Search for the cell housing the specified text and yield its (X, Y) center coordinate. 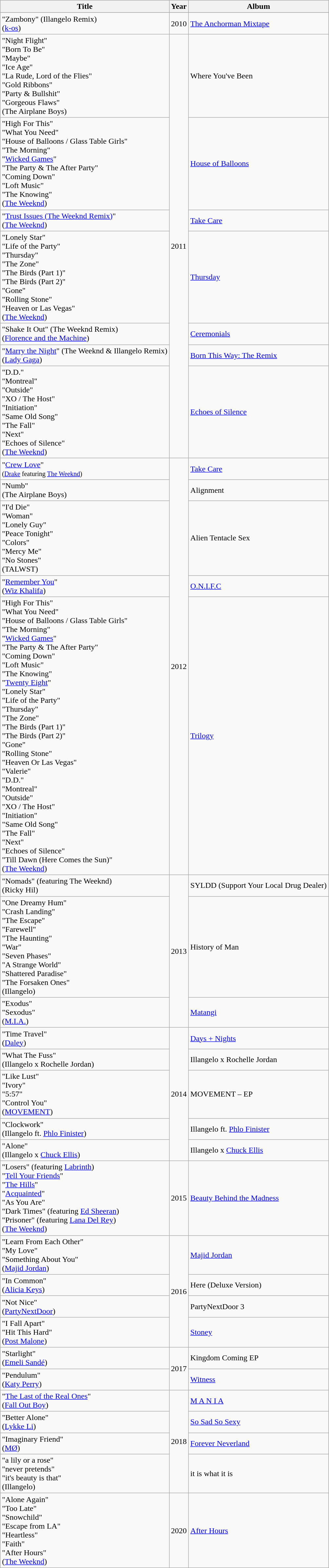
"a lily or a rose""never pretends""it's beauty is that"(Illangelo) (85, 1474)
"Learn From Each Other""My Love""Something About You"(Majid Jordan) (85, 1255)
"Trust Issues (The Weeknd Remix)"(The Weeknd) (85, 220)
"Starlight"(Emeli Sandé) (85, 1358)
The Anchorman Mixtape (258, 24)
2013 (179, 951)
Album (258, 7)
"Crew Love"(Drake featuring The Weeknd) (85, 469)
"I Fall Apart""Hit This Hard"(Post Malone) (85, 1332)
Kingdom Coming EP (258, 1358)
Days + Nights (258, 1038)
So Sad So Sexy (258, 1422)
it is what it is (258, 1474)
M A N I A (258, 1401)
Alien Tentacle Sex (258, 538)
"In Common"(Alicia Keys) (85, 1285)
Echoes of Silence (258, 412)
Majid Jordan (258, 1255)
Illangelo x Chuck Ellis (258, 1150)
2020 (179, 1530)
2016 (179, 1291)
"D.D.""Montreal""Outside""XO / The Host""Initiation""Same Old Song""The Fall""Next""Echoes of Silence"(The Weeknd) (85, 412)
Forever Neverland (258, 1444)
O.N.I.F.C (258, 586)
House of Balloons (258, 163)
"Not Nice"(PartyNextDoor) (85, 1307)
"Clockwork"(Illangelo ft. Phlo Finister) (85, 1129)
"Imaginary Friend"(MØ) (85, 1444)
Stoney (258, 1332)
"Remember You"(Wiz Khalifa) (85, 586)
Illangelo ft. Phlo Finister (258, 1129)
"Numb"(The Airplane Boys) (85, 490)
2012 (179, 666)
2011 (179, 246)
"Lonely Star""Life of the Party""Thursday""The Zone""The Birds (Part 1)""The Birds (Part 2)""Gone""Rolling Stone""Heaven or Las Vegas"(The Weeknd) (85, 277)
SYLDD (Support Your Local Drug Dealer) (258, 886)
"Marry the Night" (The Weeknd & Illangelo Remix)(Lady Gaga) (85, 355)
"Alone"(Illangelo x Chuck Ellis) (85, 1150)
"I'd Die""Woman""Lonely Guy""Peace Tonight""Colors""Mercy Me""No Stones"(TALWST) (85, 538)
Where You've Been (258, 76)
"Alone Again""Too Late""Snowchild""Escape from LA""Heartless""Faith""After Hours"(The Weeknd) (85, 1530)
2017 (179, 1369)
Beauty Behind the Madness (258, 1198)
"Zambony" (Illangelo Remix)(k-os) (85, 24)
Year (179, 7)
"The Last of the Real Ones"(Fall Out Boy) (85, 1401)
Thursday (258, 277)
2010 (179, 24)
2018 (179, 1442)
"Like Lust""Ivory""5:57""Control You"(MOVEMENT) (85, 1094)
Here (Deluxe Version) (258, 1285)
PartyNextDoor 3 (258, 1307)
"Better Alone"(Lykke Li) (85, 1422)
Ceremonials (258, 334)
Trilogy (258, 736)
2015 (179, 1198)
After Hours (258, 1530)
"Shake It Out" (The Weeknd Remix)(Florence and the Machine) (85, 334)
"Exodus""Sexodus"(M.I.A.) (85, 1013)
Title (85, 7)
Matangi (258, 1013)
2014 (179, 1094)
MOVEMENT – EP (258, 1094)
History of Man (258, 947)
Born This Way: The Remix (258, 355)
Illangelo x Rochelle Jordan (258, 1060)
Alignment (258, 490)
"Night Flight""Born To Be""Maybe""Ice Age""La Rude, Lord of the Flies""Gold Ribbons""Party & Bullshit""Gorgeous Flaws"(The Airplane Boys) (85, 76)
"What The Fuss"(Illangelo x Rochelle Jordan) (85, 1060)
"Time Travel"(Daley) (85, 1038)
Witness (258, 1379)
"Nomads" (featuring The Weeknd)(Ricky Hil) (85, 886)
"Pendulum"(Katy Perry) (85, 1379)
